Identify which cell holds the provided text, then report its (X, Y) central coordinate. 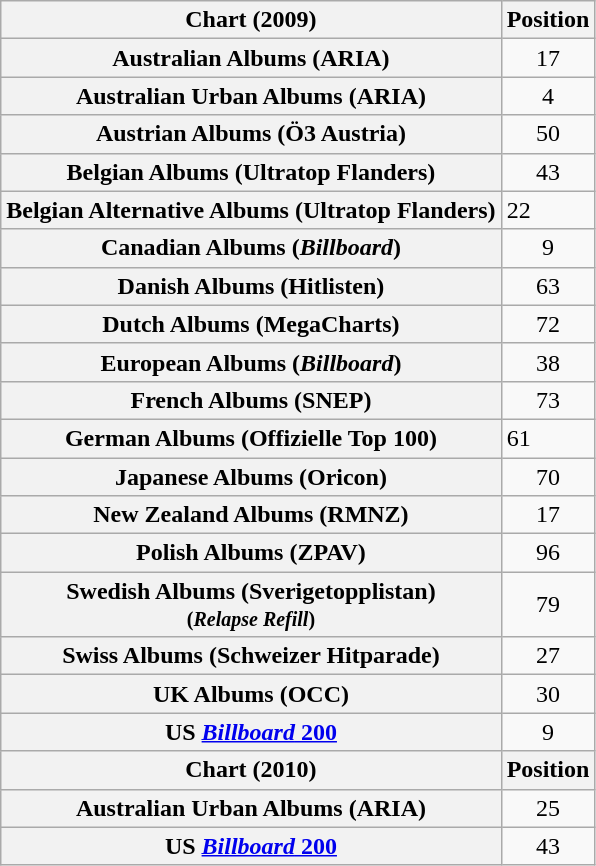
70 (548, 477)
Swedish Albums (Sverigetopplistan)(Relapse Refill) (251, 604)
50 (548, 134)
Dutch Albums (MegaCharts) (251, 324)
25 (548, 808)
German Albums (Offizielle Top 100) (251, 438)
96 (548, 553)
4 (548, 96)
38 (548, 362)
New Zealand Albums (RMNZ) (251, 515)
Belgian Albums (Ultratop Flanders) (251, 172)
French Albums (SNEP) (251, 400)
Danish Albums (Hitlisten) (251, 286)
79 (548, 604)
73 (548, 400)
Australian Albums (ARIA) (251, 58)
Japanese Albums (Oricon) (251, 477)
Canadian Albums (Billboard) (251, 248)
22 (548, 210)
Swiss Albums (Schweizer Hitparade) (251, 656)
72 (548, 324)
Chart (2009) (251, 20)
Chart (2010) (251, 770)
27 (548, 656)
30 (548, 694)
63 (548, 286)
European Albums (Billboard) (251, 362)
Belgian Alternative Albums (Ultratop Flanders) (251, 210)
UK Albums (OCC) (251, 694)
Austrian Albums (Ö3 Austria) (251, 134)
Polish Albums (ZPAV) (251, 553)
61 (548, 438)
